From the cell containing the given text, extract its center point as (X, Y) coordinate. 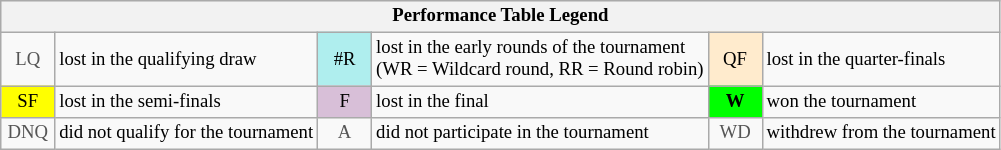
#R (345, 60)
SF (28, 102)
A (345, 134)
did not qualify for the tournament (186, 134)
F (345, 102)
Performance Table Legend (500, 16)
DNQ (28, 134)
lost in the final (540, 102)
lost in the qualifying draw (186, 60)
WD (735, 134)
QF (735, 60)
lost in the semi-finals (186, 102)
did not participate in the tournament (540, 134)
withdrew from the tournament (881, 134)
lost in the quarter-finals (881, 60)
W (735, 102)
LQ (28, 60)
won the tournament (881, 102)
lost in the early rounds of the tournament(WR = Wildcard round, RR = Round robin) (540, 60)
